Return the (x, y) coordinate for the center point of the cell that contains the specified text.  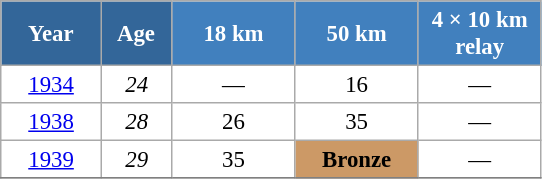
24 (136, 85)
4 × 10 km relay (480, 34)
1939 (52, 160)
1938 (52, 122)
50 km (356, 34)
Age (136, 34)
16 (356, 85)
28 (136, 122)
Year (52, 34)
26 (234, 122)
29 (136, 160)
1934 (52, 85)
18 km (234, 34)
Bronze (356, 160)
